Locate the cell with the specified text and output its (x, y) center coordinate. 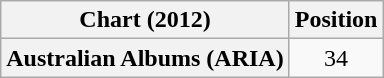
Position (336, 20)
34 (336, 58)
Australian Albums (ARIA) (145, 58)
Chart (2012) (145, 20)
